Extract the (X, Y) coordinate from the center of the cell holding the provided text.  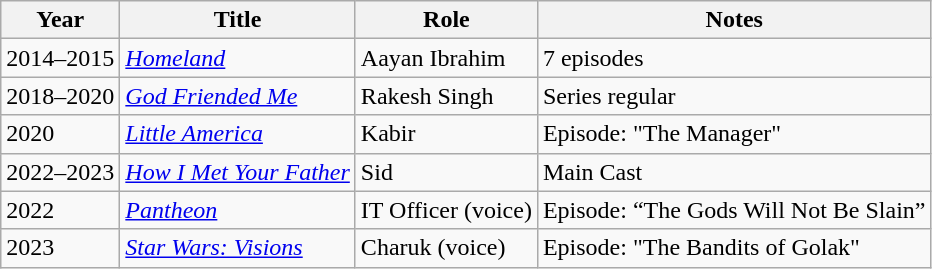
God Friended Me (238, 96)
Series regular (734, 96)
Episode: "The Bandits of Golak" (734, 248)
Kabir (446, 134)
How I Met Your Father (238, 172)
IT Officer (voice) (446, 210)
2018–2020 (60, 96)
Aayan Ibrahim (446, 58)
Year (60, 20)
Episode: “The Gods Will Not Be Slain” (734, 210)
Charuk (voice) (446, 248)
Episode: "The Manager" (734, 134)
Star Wars: Visions (238, 248)
Role (446, 20)
Rakesh Singh (446, 96)
Homeland (238, 58)
Title (238, 20)
2022–2023 (60, 172)
2023 (60, 248)
2014–2015 (60, 58)
2020 (60, 134)
Sid (446, 172)
2022 (60, 210)
Pantheon (238, 210)
7 episodes (734, 58)
Notes (734, 20)
Little America (238, 134)
Main Cast (734, 172)
